For the text-containing cell, return its midpoint in (x, y) coordinate format. 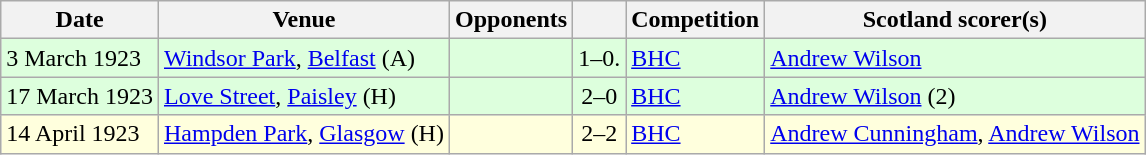
Opponents (510, 20)
Date (80, 20)
17 March 1923 (80, 96)
3 March 1923 (80, 58)
Windsor Park, Belfast (A) (304, 58)
2–0 (600, 96)
Andrew Wilson (955, 58)
1–0. (600, 58)
Venue (304, 20)
Competition (696, 20)
14 April 1923 (80, 134)
Hampden Park, Glasgow (H) (304, 134)
Andrew Cunningham, Andrew Wilson (955, 134)
Love Street, Paisley (H) (304, 96)
Scotland scorer(s) (955, 20)
Andrew Wilson (2) (955, 96)
2–2 (600, 134)
